Provide the [x, y] coordinate of the cell's center where the given text is located.  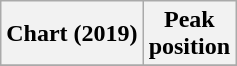
Peakposition [189, 34]
Chart (2019) [72, 34]
